Detect which cell encompasses the target text, then output its (X, Y) center coordinate. 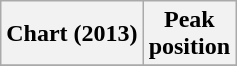
Peakposition (189, 34)
Chart (2013) (72, 34)
